Capture the cell that displays the provided text and extract its (x, y) central coordinate. 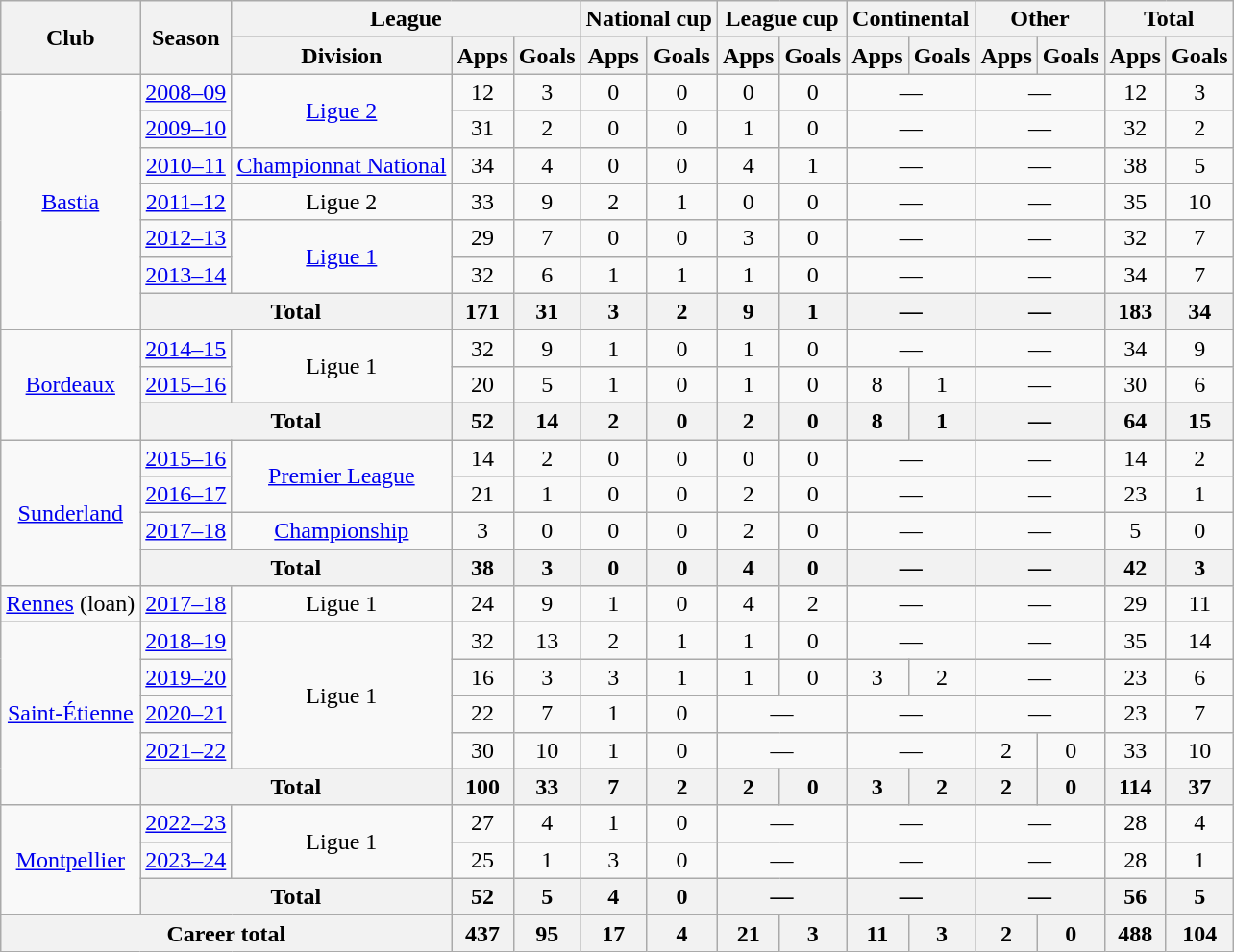
104 (1199, 933)
2016–17 (186, 495)
171 (482, 311)
Season (186, 37)
Continental (911, 19)
Premier League (342, 476)
Championnat National (342, 165)
Career total (227, 933)
Other (1040, 19)
56 (1135, 896)
National cup (649, 19)
27 (482, 823)
Saint-Étienne (71, 714)
2022–23 (186, 823)
Rennes (loan) (71, 604)
64 (1135, 421)
114 (1135, 787)
2011–12 (186, 202)
League cup (781, 19)
2014–15 (186, 348)
15 (1199, 421)
488 (1135, 933)
37 (1199, 787)
13 (547, 641)
437 (482, 933)
42 (1135, 568)
2013–14 (186, 275)
2020–21 (186, 714)
183 (1135, 311)
Division (342, 56)
Montpellier (71, 860)
Sunderland (71, 513)
Bastia (71, 202)
16 (482, 677)
95 (547, 933)
100 (482, 787)
2010–11 (186, 165)
2008–09 (186, 92)
2009–10 (186, 129)
2019–20 (186, 677)
2018–19 (186, 641)
22 (482, 714)
Club (71, 37)
2021–22 (186, 750)
Bordeaux (71, 384)
24 (482, 604)
2023–24 (186, 860)
2012–13 (186, 238)
Championship (342, 531)
17 (613, 933)
20 (482, 384)
League (406, 19)
25 (482, 860)
